Output the [X, Y] coordinate of the center of the cell containing the given text.  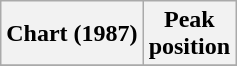
Peakposition [189, 34]
Chart (1987) [72, 34]
